Identify which cell holds the provided text, then report its [x, y] central coordinate. 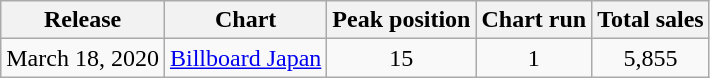
5,855 [651, 58]
March 18, 2020 [83, 58]
Chart run [534, 20]
15 [402, 58]
Billboard Japan [245, 58]
1 [534, 58]
Release [83, 20]
Peak position [402, 20]
Total sales [651, 20]
Chart [245, 20]
